Search for the cell housing the specified text and yield its [X, Y] center coordinate. 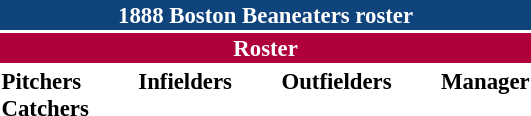
1888 Boston Beaneaters roster [266, 15]
Roster [266, 48]
